Extract the [x, y] coordinate from the center of the cell holding the provided text.  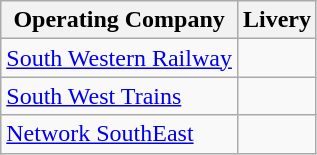
South Western Railway [120, 58]
South West Trains [120, 96]
Livery [276, 20]
Network SouthEast [120, 134]
Operating Company [120, 20]
